Extract the [x, y] coordinate from the center of the cell holding the provided text.  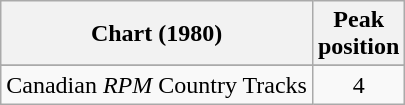
4 [358, 85]
Canadian RPM Country Tracks [157, 85]
Chart (1980) [157, 34]
Peakposition [358, 34]
